Extract the [x, y] coordinate from the center of the cell holding the provided text.  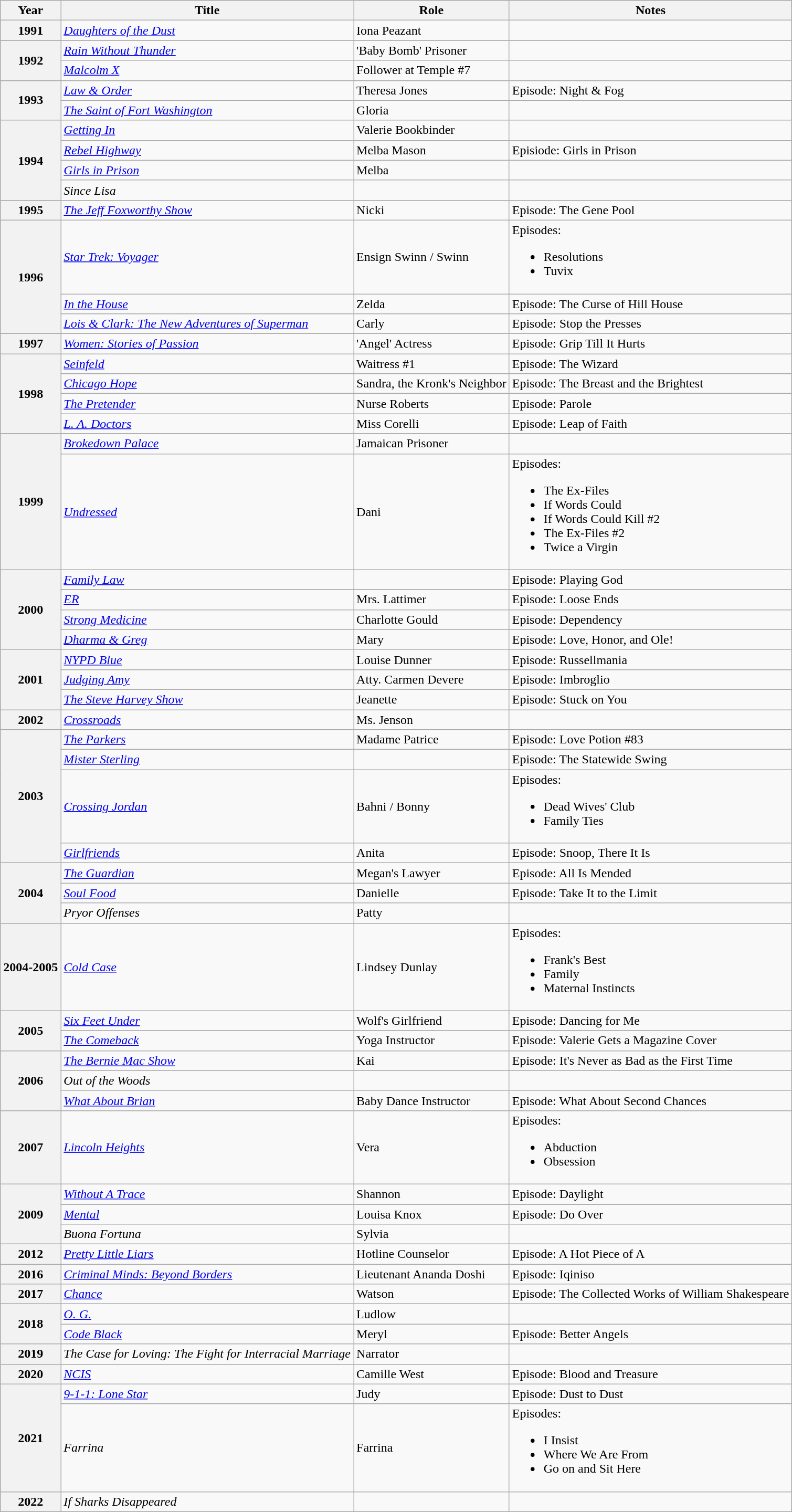
If Sharks Disappeared [207, 1501]
Gloria [431, 110]
Episode: The Breast and the Brightest [651, 384]
Hotline Counselor [431, 1254]
Episode: Love, Honor, and Ole! [651, 639]
Meryl [431, 1334]
Louise Dunner [431, 659]
Dani [431, 511]
Louisa Knox [431, 1214]
Atty. Carmen Devere [431, 679]
1999 [30, 502]
Episodes:I InsistWhere We Are FromGo on and Sit Here [651, 1448]
1997 [30, 344]
Criminal Minds: Beyond Borders [207, 1274]
Megan's Lawyer [431, 873]
Episode: The Wizard [651, 364]
Lindsey Dunlay [431, 967]
2004-2005 [30, 967]
Episode: A Hot Piece of A [651, 1254]
Episode: All Is Mended [651, 873]
What About Brian [207, 1100]
Role [431, 10]
1996 [30, 277]
Nicki [431, 210]
Women: Stories of Passion [207, 344]
Melba [431, 170]
Episode: Dust to Dust [651, 1394]
Chicago Hope [207, 384]
Episodes:ResolutionsTuvix [651, 257]
The Steve Harvey Show [207, 699]
Episode: Night & Fog [651, 90]
2012 [30, 1254]
Rain Without Thunder [207, 50]
2005 [30, 1031]
Episodes:Frank's BestFamilyMaternal Instincts [651, 967]
Sylvia [431, 1234]
The Jeff Foxworthy Show [207, 210]
Star Trek: Voyager [207, 257]
Pryor Offenses [207, 913]
The Pretender [207, 404]
Anita [431, 853]
Episode: The Curse of Hill House [651, 304]
Carly [431, 324]
2006 [30, 1080]
Episodes:The Ex-FilesIf Words CouldIf Words Could Kill #2The Ex-Files #2Twice a Virgin [651, 511]
2016 [30, 1274]
Lois & Clark: The New Adventures of Superman [207, 324]
Episode: Leap of Faith [651, 424]
2007 [30, 1147]
Episode: Dancing for Me [651, 1021]
Ms. Jenson [431, 720]
Episodes:Dead Wives' ClubFamily Ties [651, 806]
Episode: The Gene Pool [651, 210]
Watson [431, 1294]
2002 [30, 720]
The Parkers [207, 740]
2003 [30, 796]
Episode: Valerie Gets a Magazine Cover [651, 1041]
Miss Corelli [431, 424]
O. G. [207, 1314]
Episode: It's Never as Bad as the First Time [651, 1060]
Episode: Love Potion #83 [651, 740]
NCIS [207, 1374]
Baby Dance Instructor [431, 1100]
Madame Patrice [431, 740]
Out of the Woods [207, 1080]
1992 [30, 60]
L. A. Doctors [207, 424]
Episode: Loose Ends [651, 600]
'Angel' Actress [431, 344]
Iona Peazant [431, 30]
Theresa Jones [431, 90]
The Saint of Fort Washington [207, 110]
2009 [30, 1214]
Ensign Swinn / Swinn [431, 257]
Episode: What About Second Chances [651, 1100]
Malcolm X [207, 70]
9-1-1: Lone Star [207, 1394]
2022 [30, 1501]
Mister Sterling [207, 760]
Episode: Better Angels [651, 1334]
2021 [30, 1437]
Charlotte Gould [431, 619]
Bahni / Bonny [431, 806]
Episode: Imbroglio [651, 679]
Episode: Stuck on You [651, 699]
Pretty Little Liars [207, 1254]
Episode: The Statewide Swing [651, 760]
2004 [30, 893]
Vera [431, 1147]
'Baby Bomb' Prisoner [431, 50]
Wolf's Girlfriend [431, 1021]
Crossroads [207, 720]
Episode: Snoop, There It Is [651, 853]
Lincoln Heights [207, 1147]
ER [207, 600]
2020 [30, 1374]
Episode: Playing God [651, 580]
The Guardian [207, 873]
In the House [207, 304]
Strong Medicine [207, 619]
The Bernie Mac Show [207, 1060]
Year [30, 10]
Episode: The Collected Works of William Shakespeare [651, 1294]
2019 [30, 1354]
Follower at Temple #7 [431, 70]
Yoga Instructor [431, 1041]
2017 [30, 1294]
Lieutenant Ananda Doshi [431, 1274]
Episode: Blood and Treasure [651, 1374]
Danielle [431, 893]
Camille West [431, 1374]
Chance [207, 1294]
Jamaican Prisoner [431, 444]
NYPD Blue [207, 659]
Jeanette [431, 699]
Episode: Iqiniso [651, 1274]
Notes [651, 10]
Waitress #1 [431, 364]
Kai [431, 1060]
Daughters of the Dust [207, 30]
Episode: Parole [651, 404]
Dharma & Greg [207, 639]
Ludlow [431, 1314]
Episode: Russellmania [651, 659]
Girlfriends [207, 853]
2018 [30, 1324]
Episode: Do Over [651, 1214]
Episode: Daylight [651, 1194]
Cold Case [207, 967]
Crossing Jordan [207, 806]
Shannon [431, 1194]
Without A Trace [207, 1194]
Law & Order [207, 90]
Patty [431, 913]
1994 [30, 160]
2000 [30, 610]
Episode: Grip Till It Hurts [651, 344]
Getting In [207, 130]
Undressed [207, 511]
Mary [431, 639]
Code Black [207, 1334]
Rebel Highway [207, 150]
Since Lisa [207, 190]
Episiode: Girls in Prison [651, 150]
Episodes:AbductionObsession [651, 1147]
Judging Amy [207, 679]
1991 [30, 30]
Mental [207, 1214]
The Comeback [207, 1041]
Title [207, 10]
Brokedown Palace [207, 444]
1995 [30, 210]
Episode: Dependency [651, 619]
1998 [30, 394]
Episode: Take It to the Limit [651, 893]
Soul Food [207, 893]
Judy [431, 1394]
1993 [30, 100]
Buona Fortuna [207, 1234]
Narrator [431, 1354]
Mrs. Lattimer [431, 600]
Melba Mason [431, 150]
Zelda [431, 304]
Seinfeld [207, 364]
Six Feet Under [207, 1021]
Sandra, the Kronk's Neighbor [431, 384]
Family Law [207, 580]
The Case for Loving: The Fight for Interracial Marriage [207, 1354]
Episode: Stop the Presses [651, 324]
Valerie Bookbinder [431, 130]
2001 [30, 679]
Nurse Roberts [431, 404]
Girls in Prison [207, 170]
